Determine the [x, y] coordinate at the center of the cell enclosing the given text.  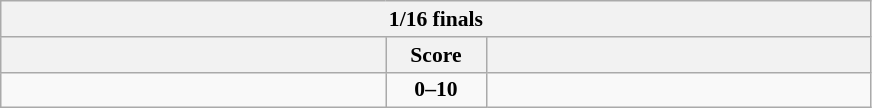
1/16 finals [436, 19]
Score [436, 55]
0–10 [436, 90]
